From the cell containing the given text, extract its center point as (x, y) coordinate. 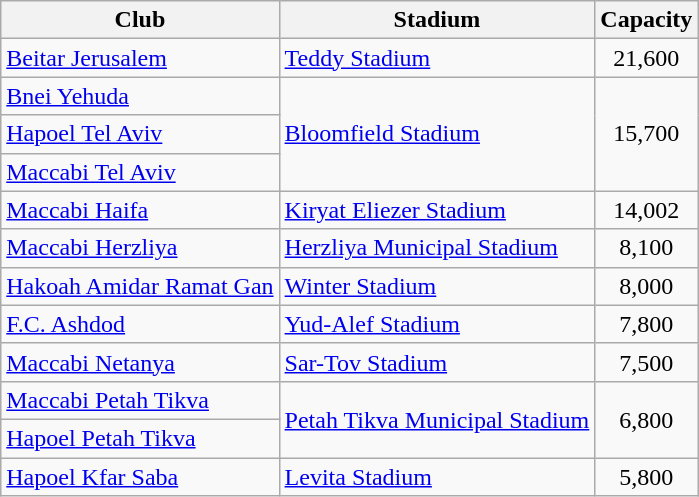
Hapoel Kfar Saba (140, 477)
Hakoah Amidar Ramat Gan (140, 286)
15,700 (646, 134)
8,100 (646, 248)
F.C. Ashdod (140, 324)
Yud-Alef Stadium (437, 324)
6,800 (646, 419)
5,800 (646, 477)
Maccabi Haifa (140, 210)
Teddy Stadium (437, 58)
Maccabi Petah Tikva (140, 400)
Hapoel Tel Aviv (140, 134)
14,002 (646, 210)
Kiryat Eliezer Stadium (437, 210)
21,600 (646, 58)
Petah Tikva Municipal Stadium (437, 419)
7,800 (646, 324)
8,000 (646, 286)
Hapoel Petah Tikva (140, 438)
Capacity (646, 20)
Stadium (437, 20)
Maccabi Tel Aviv (140, 172)
Maccabi Herzliya (140, 248)
Maccabi Netanya (140, 362)
Beitar Jerusalem (140, 58)
Bloomfield Stadium (437, 134)
7,500 (646, 362)
Club (140, 20)
Sar-Tov Stadium (437, 362)
Herzliya Municipal Stadium (437, 248)
Levita Stadium (437, 477)
Bnei Yehuda (140, 96)
Winter Stadium (437, 286)
